Determine the (X, Y) coordinate at the center of the cell enclosing the given text.  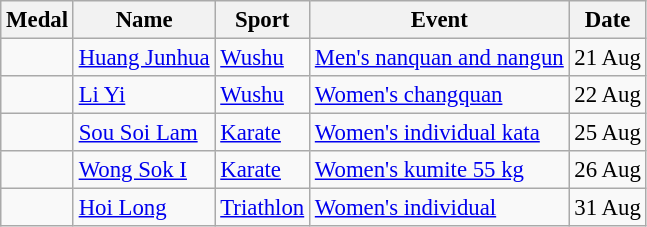
Huang Junhua (144, 58)
Women's individual kata (440, 133)
Women's individual (440, 208)
Sport (262, 20)
Wong Sok I (144, 170)
26 Aug (608, 170)
Medal (38, 20)
Sou Soi Lam (144, 133)
Date (608, 20)
Li Yi (144, 95)
Hoi Long (144, 208)
25 Aug (608, 133)
Triathlon (262, 208)
21 Aug (608, 58)
22 Aug (608, 95)
31 Aug (608, 208)
Event (440, 20)
Men's nanquan and nangun (440, 58)
Women's kumite 55 kg (440, 170)
Women's changquan (440, 95)
Name (144, 20)
